Provide the [X, Y] coordinate of the cell's center where the given text is located.  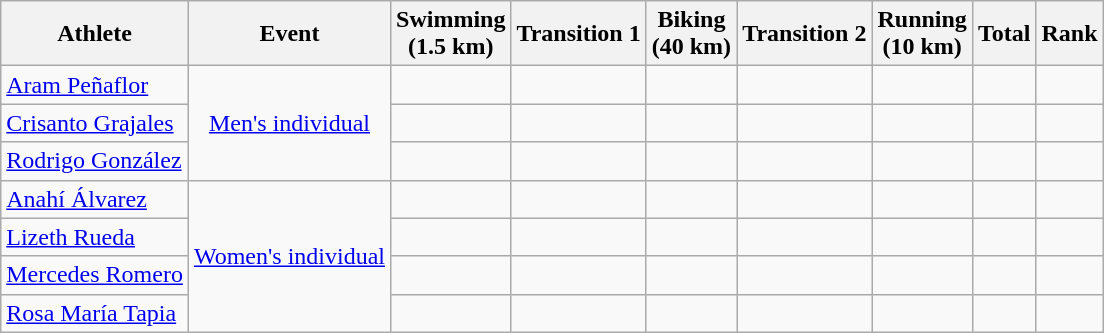
Athlete [95, 34]
Anahí Álvarez [95, 199]
Men's individual [289, 123]
Lizeth Rueda [95, 237]
Biking(40 km) [691, 34]
Women's individual [289, 256]
Crisanto Grajales [95, 123]
Rodrigo González [95, 161]
Mercedes Romero [95, 275]
Running(10 km) [922, 34]
Rosa María Tapia [95, 313]
Transition 1 [578, 34]
Rank [1070, 34]
Aram Peñaflor [95, 85]
Total [1004, 34]
Event [289, 34]
Transition 2 [804, 34]
Swimming(1.5 km) [451, 34]
